Pinpoint the cell where the given text exists, returning its [x, y] midpoint coordinate. 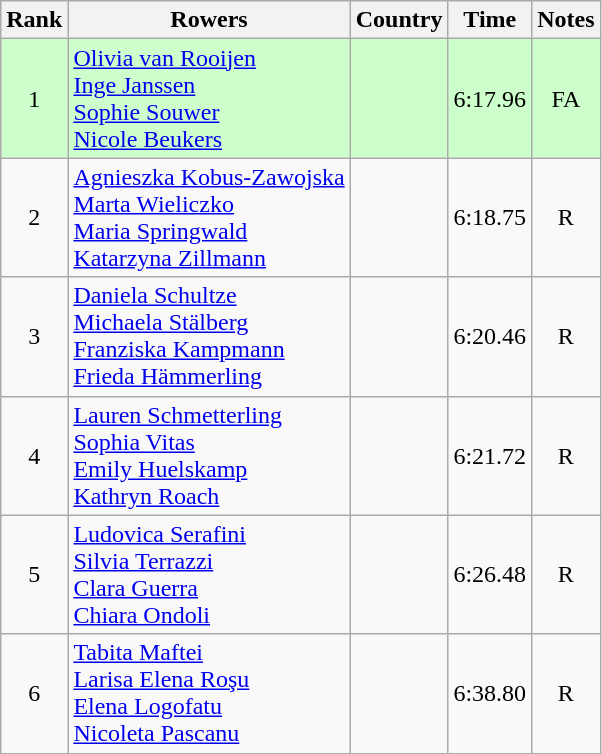
6:17.96 [490, 98]
Tabita MafteiLarisa Elena RoşuElena LogofatuNicoleta Pascanu [209, 694]
3 [34, 336]
Time [490, 20]
6:21.72 [490, 456]
1 [34, 98]
Ludovica SerafiniSilvia TerrazziClara GuerraChiara Ondoli [209, 574]
6:26.48 [490, 574]
6:38.80 [490, 694]
Lauren SchmetterlingSophia VitasEmily HuelskampKathryn Roach [209, 456]
5 [34, 574]
Olivia van RooijenInge JanssenSophie SouwerNicole Beukers [209, 98]
2 [34, 218]
Rowers [209, 20]
4 [34, 456]
Daniela SchultzeMichaela StälbergFranziska KampmannFrieda Hämmerling [209, 336]
Notes [566, 20]
Rank [34, 20]
Agnieszka Kobus-ZawojskaMarta WieliczkoMaria SpringwaldKatarzyna Zillmann [209, 218]
6:18.75 [490, 218]
6 [34, 694]
FA [566, 98]
6:20.46 [490, 336]
Country [399, 20]
